For the text-containing cell, return its midpoint in [X, Y] coordinate format. 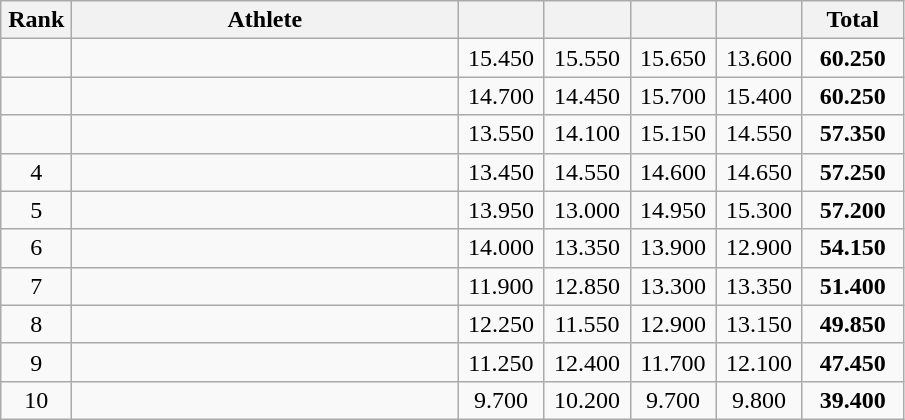
11.700 [673, 362]
5 [36, 210]
14.650 [759, 172]
12.400 [587, 362]
15.150 [673, 134]
15.650 [673, 58]
13.150 [759, 324]
12.850 [587, 286]
7 [36, 286]
57.200 [852, 210]
13.550 [501, 134]
9.800 [759, 400]
14.000 [501, 248]
15.400 [759, 96]
13.000 [587, 210]
14.450 [587, 96]
13.900 [673, 248]
Rank [36, 20]
11.900 [501, 286]
13.450 [501, 172]
54.150 [852, 248]
4 [36, 172]
Athlete [265, 20]
13.950 [501, 210]
6 [36, 248]
14.950 [673, 210]
10.200 [587, 400]
11.250 [501, 362]
10 [36, 400]
15.300 [759, 210]
51.400 [852, 286]
9 [36, 362]
15.450 [501, 58]
57.250 [852, 172]
57.350 [852, 134]
Total [852, 20]
12.100 [759, 362]
49.850 [852, 324]
14.700 [501, 96]
47.450 [852, 362]
14.100 [587, 134]
13.600 [759, 58]
8 [36, 324]
14.600 [673, 172]
12.250 [501, 324]
11.550 [587, 324]
15.700 [673, 96]
15.550 [587, 58]
39.400 [852, 400]
13.300 [673, 286]
